Extract the (x, y) coordinate from the center of the cell holding the provided text.  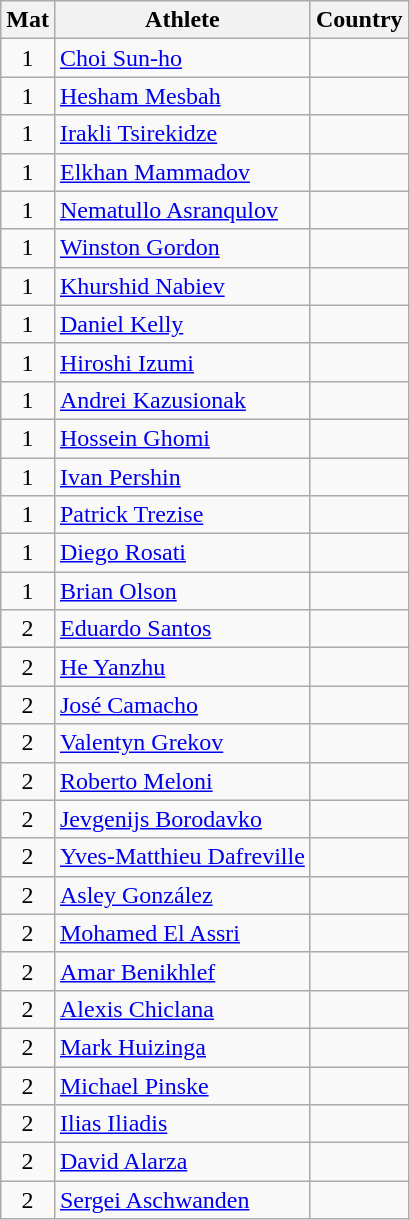
David Alarza (182, 1162)
Alexis Chiclana (182, 1009)
Elkhan Mammadov (182, 172)
Mat (28, 20)
Hesham Mesbah (182, 96)
Nematullo Asranqulov (182, 210)
Khurshid Nabiev (182, 286)
Diego Rosati (182, 553)
He Yanzhu (182, 667)
Brian Olson (182, 591)
Jevgenijs Borodavko (182, 819)
Sergei Aschwanden (182, 1200)
Roberto Meloni (182, 781)
Mohamed El Assri (182, 933)
Irakli Tsirekidze (182, 134)
Andrei Kazusionak (182, 400)
Daniel Kelly (182, 324)
Ilias Iliadis (182, 1124)
Mark Huizinga (182, 1047)
Asley González (182, 895)
Hossein Ghomi (182, 438)
Eduardo Santos (182, 629)
Yves-Matthieu Dafreville (182, 857)
Amar Benikhlef (182, 971)
Patrick Trezise (182, 515)
Athlete (182, 20)
Michael Pinske (182, 1085)
Valentyn Grekov (182, 743)
Country (359, 20)
Hiroshi Izumi (182, 362)
Winston Gordon (182, 248)
Ivan Pershin (182, 477)
José Camacho (182, 705)
Choi Sun-ho (182, 58)
